Scan for the cell matching the given text and deliver its (X, Y) coordinate at center. 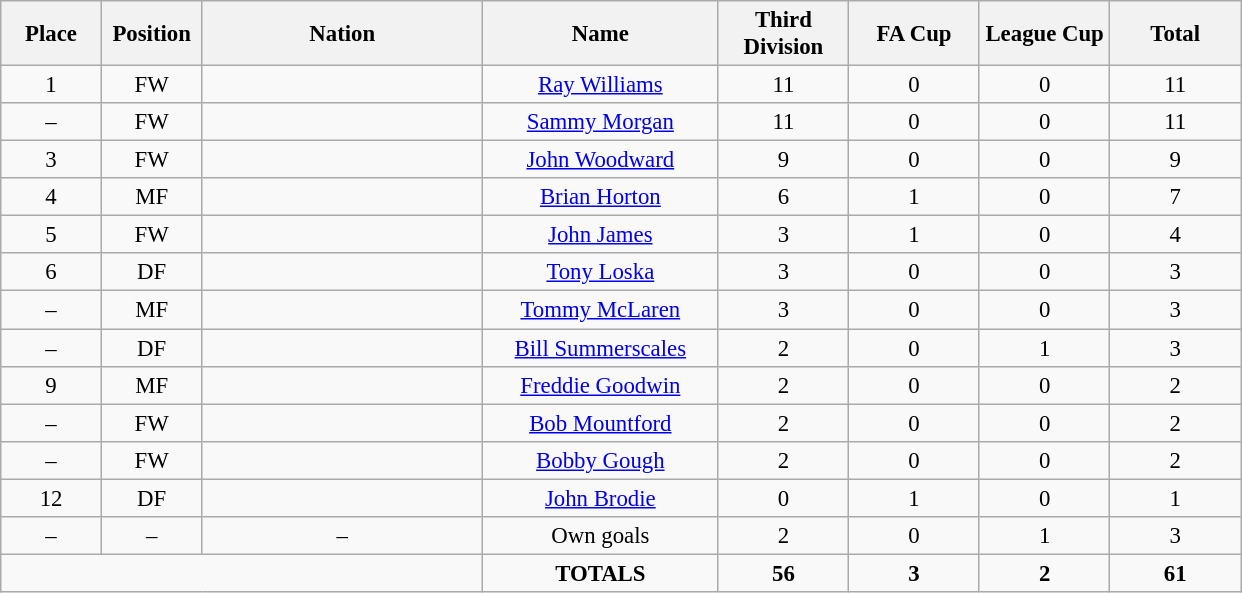
Tony Loska (601, 273)
61 (1176, 573)
12 (52, 498)
5 (52, 235)
Bill Summerscales (601, 348)
Sammy Morgan (601, 122)
John James (601, 235)
John Woodward (601, 160)
Position (152, 34)
Own goals (601, 536)
7 (1176, 197)
Third Division (784, 34)
Brian Horton (601, 197)
56 (784, 573)
Name (601, 34)
Place (52, 34)
Ray Williams (601, 85)
TOTALS (601, 573)
Freddie Goodwin (601, 385)
Bob Mountford (601, 423)
Bobby Gough (601, 460)
Tommy McLaren (601, 310)
Total (1176, 34)
League Cup (1044, 34)
Nation (342, 34)
John Brodie (601, 498)
FA Cup (914, 34)
